Return the [X, Y] coordinate for the center point of the cell that contains the specified text.  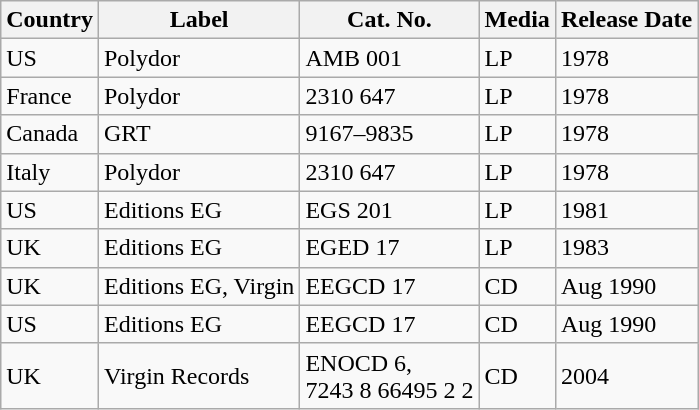
Media [517, 20]
Release Date [626, 20]
1981 [626, 210]
Cat. No. [390, 20]
ENOCD 6,7243 8 66495 2 2 [390, 376]
Italy [50, 172]
AMB 001 [390, 58]
EGS 201 [390, 210]
Label [198, 20]
Virgin Records [198, 376]
France [50, 96]
EGED 17 [390, 248]
9167–9835 [390, 134]
2004 [626, 376]
GRT [198, 134]
1983 [626, 248]
Editions EG, Virgin [198, 286]
Country [50, 20]
Canada [50, 134]
